Scan for the cell matching the given text and deliver its [X, Y] coordinate at center. 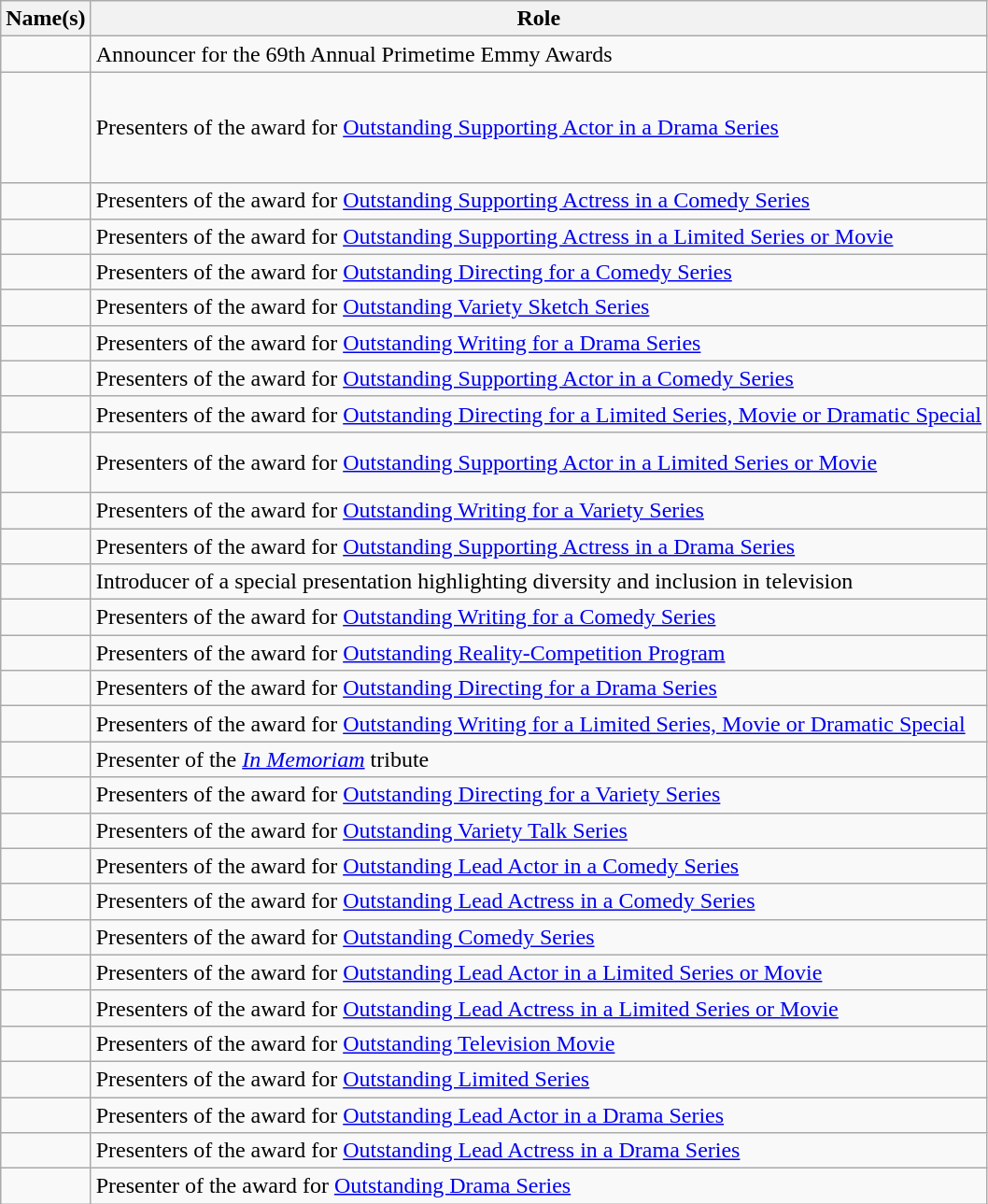
Announcer for the 69th Annual Primetime Emmy Awards [538, 54]
Presenters of the award for Outstanding Lead Actor in a Limited Series or Movie [538, 972]
Presenters of the award for Outstanding Variety Talk Series [538, 830]
Presenters of the award for Outstanding Directing for a Variety Series [538, 795]
Presenters of the award for Outstanding Writing for a Drama Series [538, 343]
Presenters of the award for Outstanding Reality-Competition Program [538, 653]
Presenters of the award for Outstanding Writing for a Variety Series [538, 510]
Presenters of the award for Outstanding Lead Actress in a Drama Series [538, 1151]
Presenter of the In Memoriam tribute [538, 759]
Name(s) [46, 19]
Presenters of the award for Outstanding Variety Sketch Series [538, 307]
Introducer of a special presentation highlighting diversity and inclusion in television [538, 582]
Presenters of the award for Outstanding Comedy Series [538, 937]
Presenters of the award for Outstanding Writing for a Limited Series, Movie or Dramatic Special [538, 724]
Presenters of the award for Outstanding Supporting Actor in a Comedy Series [538, 378]
Presenters of the award for Outstanding Directing for a Comedy Series [538, 272]
Presenters of the award for Outstanding Directing for a Drama Series [538, 688]
Presenters of the award for Outstanding Lead Actress in a Comedy Series [538, 901]
Presenters of the award for Outstanding Supporting Actor in a Drama Series [538, 127]
Presenters of the award for Outstanding Supporting Actress in a Comedy Series [538, 201]
Role [538, 19]
Presenters of the award for Outstanding Supporting Actor in a Limited Series or Movie [538, 461]
Presenters of the award for Outstanding Writing for a Comedy Series [538, 617]
Presenters of the award for Outstanding Limited Series [538, 1079]
Presenters of the award for Outstanding Supporting Actress in a Drama Series [538, 546]
Presenters of the award for Outstanding Television Movie [538, 1043]
Presenters of the award for Outstanding Lead Actress in a Limited Series or Movie [538, 1008]
Presenters of the award for Outstanding Lead Actor in a Comedy Series [538, 866]
Presenters of the award for Outstanding Directing for a Limited Series, Movie or Dramatic Special [538, 414]
Presenters of the award for Outstanding Supporting Actress in a Limited Series or Movie [538, 236]
Presenters of the award for Outstanding Lead Actor in a Drama Series [538, 1114]
Presenter of the award for Outstanding Drama Series [538, 1186]
